From the cell containing the given text, extract its center point as (x, y) coordinate. 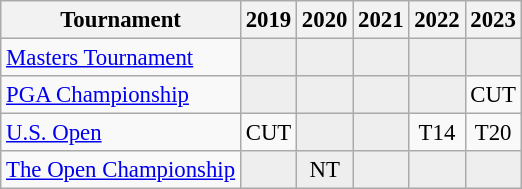
U.S. Open (121, 133)
2023 (493, 20)
T14 (437, 133)
Tournament (121, 20)
Masters Tournament (121, 58)
2019 (268, 20)
T20 (493, 133)
PGA Championship (121, 95)
2022 (437, 20)
2020 (325, 20)
NT (325, 170)
2021 (381, 20)
The Open Championship (121, 170)
